Determine the (x, y) coordinate at the center of the cell enclosing the given text.  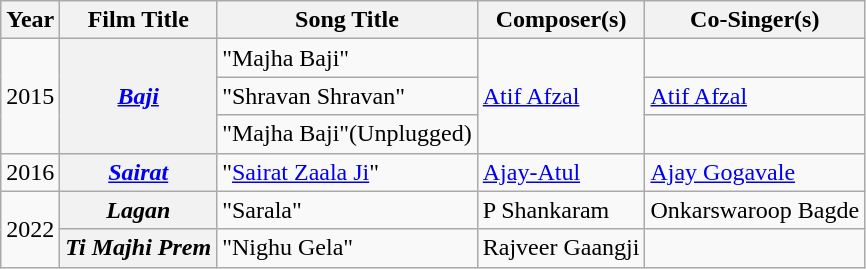
"Sairat Zaala Ji" (348, 172)
Onkarswaroop Bagde (755, 210)
"Nighu Gela" (348, 248)
"Majha Baji"(Unplugged) (348, 134)
Co-Singer(s) (755, 20)
2022 (30, 229)
Ajay-Atul (561, 172)
Sairat (138, 172)
Composer(s) (561, 20)
Year (30, 20)
2016 (30, 172)
Song Title (348, 20)
Ajay Gogavale (755, 172)
Film Title (138, 20)
"Shravan Shravan" (348, 96)
"Majha Baji" (348, 58)
Lagan (138, 210)
Baji (138, 96)
"Sarala" (348, 210)
P Shankaram (561, 210)
Rajveer Gaangji (561, 248)
Ti Majhi Prem (138, 248)
2015 (30, 96)
